Output the [x, y] coordinate of the center of the cell containing the given text.  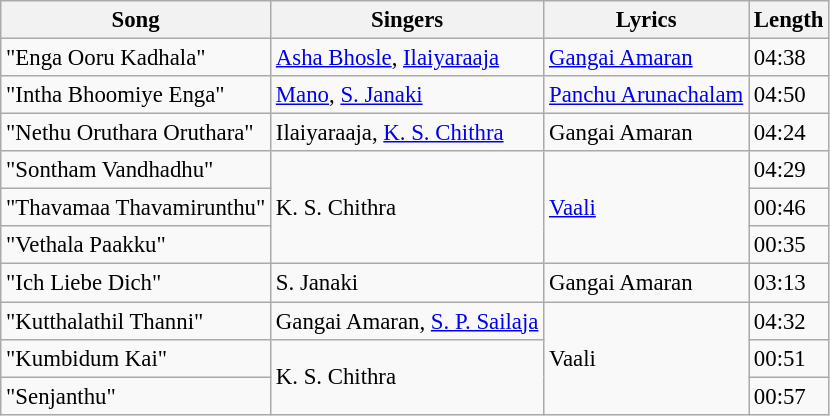
Length [789, 20]
S. Janaki [408, 283]
Mano, S. Janaki [408, 95]
Gangai Amaran, S. P. Sailaja [408, 321]
04:32 [789, 321]
"Nethu Oruthara Oruthara" [136, 133]
"Kumbidum Kai" [136, 358]
00:46 [789, 208]
Ilaiyaraaja, K. S. Chithra [408, 133]
"Sontham Vandhadhu" [136, 170]
"Kutthalathil Thanni" [136, 321]
00:57 [789, 396]
00:35 [789, 245]
Panchu Arunachalam [646, 95]
00:51 [789, 358]
Singers [408, 20]
Asha Bhosle, Ilaiyaraaja [408, 58]
03:13 [789, 283]
04:38 [789, 58]
"Thavamaa Thavamirunthu" [136, 208]
Song [136, 20]
"Enga Ooru Kadhala" [136, 58]
"Intha Bhoomiye Enga" [136, 95]
"Ich Liebe Dich" [136, 283]
"Vethala Paakku" [136, 245]
04:29 [789, 170]
04:50 [789, 95]
04:24 [789, 133]
Lyrics [646, 20]
"Senjanthu" [136, 396]
